Detect which cell encompasses the target text, then output its (x, y) center coordinate. 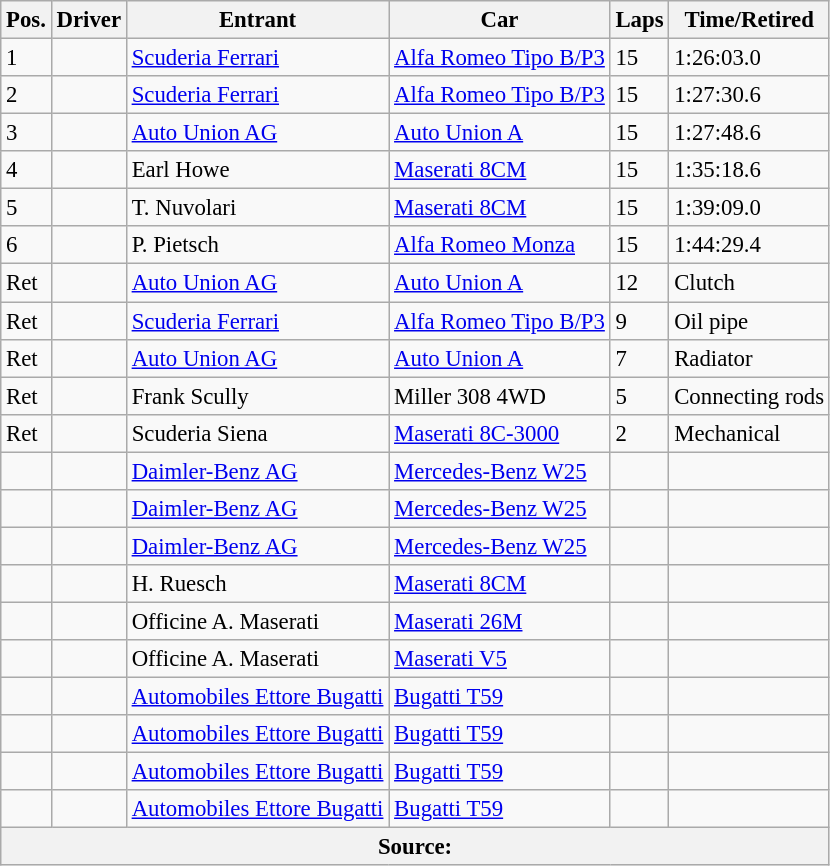
T. Nuvolari (257, 208)
Oil pipe (750, 321)
Car (500, 20)
12 (640, 283)
1:35:18.6 (750, 170)
Miller 308 4WD (500, 396)
1:39:09.0 (750, 208)
1 (26, 58)
Scuderia Siena (257, 433)
6 (26, 245)
P. Pietsch (257, 245)
1:27:48.6 (750, 133)
3 (26, 133)
4 (26, 170)
1:26:03.0 (750, 58)
Connecting rods (750, 396)
Source: (416, 847)
Mechanical (750, 433)
Alfa Romeo Monza (500, 245)
Maserati 8C-3000 (500, 433)
1:44:29.4 (750, 245)
H. Ruesch (257, 584)
Entrant (257, 20)
Maserati V5 (500, 659)
1:27:30.6 (750, 95)
Maserati 26M (500, 621)
Driver (88, 20)
Time/Retired (750, 20)
9 (640, 321)
Clutch (750, 283)
Pos. (26, 20)
Earl Howe (257, 170)
7 (640, 358)
Radiator (750, 358)
Frank Scully (257, 396)
Laps (640, 20)
